Provide the [x, y] coordinate of the cell's center where the given text is located.  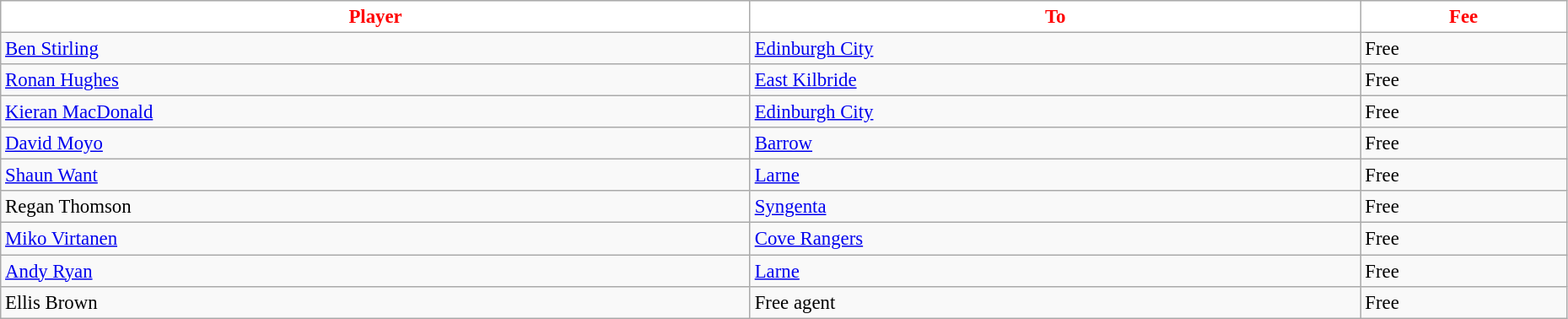
Kieran MacDonald [376, 112]
David Moyo [376, 143]
Player [376, 17]
Regan Thomson [376, 207]
Syngenta [1055, 207]
Cove Rangers [1055, 239]
Barrow [1055, 143]
East Kilbride [1055, 80]
Andy Ryan [376, 271]
Shaun Want [376, 176]
Miko Virtanen [376, 239]
Fee [1463, 17]
To [1055, 17]
Ellis Brown [376, 302]
Ronan Hughes [376, 80]
Free agent [1055, 302]
Ben Stirling [376, 49]
